Identify which cell holds the provided text, then report its [x, y] central coordinate. 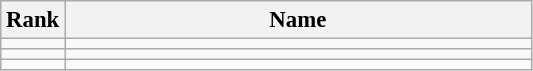
Rank [33, 20]
Name [298, 20]
